Capture the cell that displays the provided text and extract its (X, Y) central coordinate. 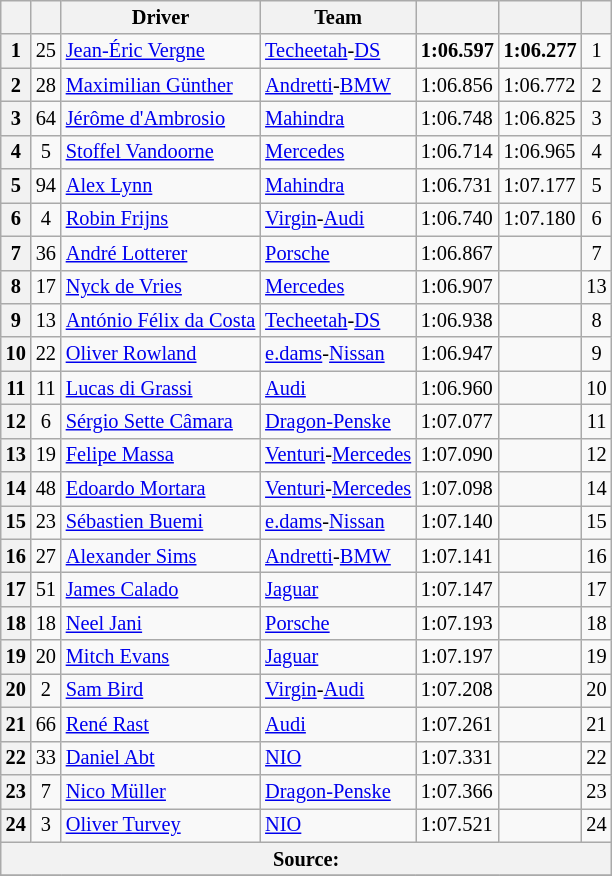
1:06.938 (458, 320)
Sérgio Sette Câmara (160, 421)
1:07.366 (458, 791)
1:07.177 (540, 186)
James Calado (160, 589)
1:07.521 (458, 825)
94 (46, 186)
1:06.731 (458, 186)
1:07.208 (458, 690)
Neel Jani (160, 623)
28 (46, 85)
27 (46, 556)
Source: (306, 859)
1:06.772 (540, 85)
1:06.714 (458, 152)
1:07.098 (458, 489)
1:07.197 (458, 657)
1:07.141 (458, 556)
1:06.748 (458, 118)
1:06.740 (458, 219)
Edoardo Mortara (160, 489)
Lucas di Grassi (160, 388)
Sébastien Buemi (160, 522)
Jérôme d'Ambrosio (160, 118)
Stoffel Vandoorne (160, 152)
64 (46, 118)
1:06.856 (458, 85)
Team (338, 17)
1:07.140 (458, 522)
36 (46, 253)
Daniel Abt (160, 758)
1:06.867 (458, 253)
1:07.090 (458, 455)
António Félix da Costa (160, 320)
1:06.277 (540, 51)
1:06.825 (540, 118)
51 (46, 589)
1:06.597 (458, 51)
25 (46, 51)
Maximilian Günther (160, 85)
Alexander Sims (160, 556)
Felipe Massa (160, 455)
1:07.261 (458, 724)
1:06.965 (540, 152)
1:07.193 (458, 623)
33 (46, 758)
Robin Frijns (160, 219)
48 (46, 489)
1:07.077 (458, 421)
1:06.907 (458, 287)
Mitch Evans (160, 657)
André Lotterer (160, 253)
1:07.180 (540, 219)
Jean-Éric Vergne (160, 51)
Oliver Turvey (160, 825)
1:07.331 (458, 758)
René Rast (160, 724)
1:07.147 (458, 589)
Sam Bird (160, 690)
Nyck de Vries (160, 287)
Driver (160, 17)
66 (46, 724)
Nico Müller (160, 791)
Alex Lynn (160, 186)
1:06.947 (458, 354)
1:06.960 (458, 388)
Oliver Rowland (160, 354)
